For the text-containing cell, return its midpoint in (x, y) coordinate format. 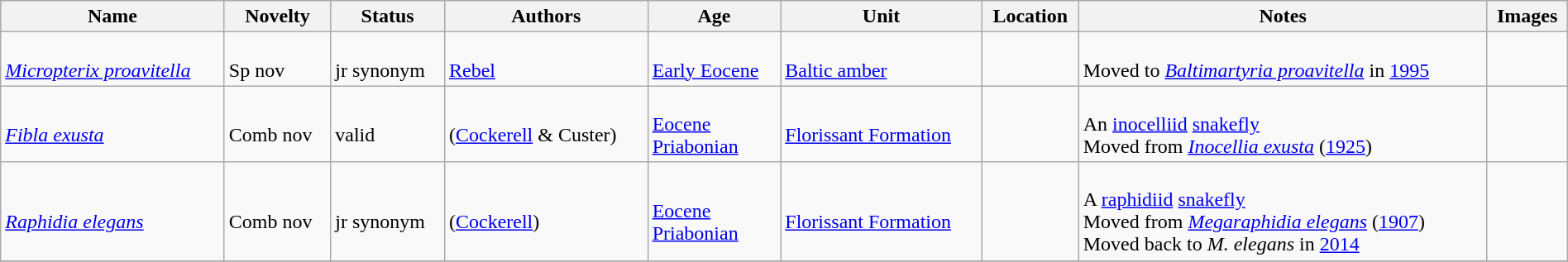
Unit (882, 17)
Authors (546, 17)
Rebel (546, 60)
Name (112, 17)
Micropterix proavitella (112, 60)
Sp nov (277, 60)
A raphidiid snakeflyMoved from Megaraphidia elegans (1907) Moved back to M. elegans in 2014 (1283, 212)
(Cockerell & Custer) (546, 124)
Age (715, 17)
Notes (1283, 17)
Status (388, 17)
Novelty (277, 17)
valid (388, 124)
An inocelliid snakefly Moved from Inocellia exusta (1925) (1283, 124)
Raphidia elegans (112, 212)
Baltic amber (882, 60)
Early Eocene (715, 60)
Images (1527, 17)
Moved to Baltimartyria proavitella in 1995 (1283, 60)
Location (1030, 17)
(Cockerell) (546, 212)
Fibla exusta (112, 124)
